Return [X, Y] of the center of cell containing provided text 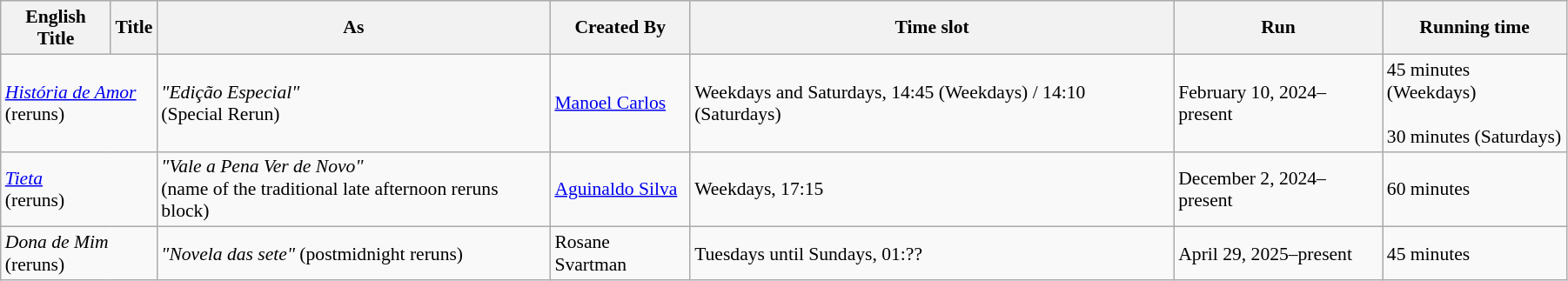
Running time [1475, 28]
Rosane Svartman [620, 254]
Aguinaldo Silva [620, 190]
Weekdays and Saturdays, 14:45 (Weekdays) / 14:10 (Saturdays) [932, 103]
Dona de Mim(reruns) [79, 254]
Run [1278, 28]
Manoel Carlos [620, 103]
Tuesdays until Sundays, 01:?? [932, 254]
December 2, 2024–present [1278, 190]
História de Amor(reruns) [79, 103]
April 29, 2025–present [1278, 254]
Tieta(reruns) [79, 190]
February 10, 2024–present [1278, 103]
Weekdays, 17:15 [932, 190]
60 minutes [1475, 190]
Created By [620, 28]
45 minutes [1475, 254]
Title [134, 28]
"Edição Especial"(Special Rerun) [353, 103]
English Title [56, 28]
"Novela das sete" (postmidnight reruns) [353, 254]
45 minutes (Weekdays)30 minutes (Saturdays) [1475, 103]
"Vale a Pena Ver de Novo"(name of the traditional late afternoon reruns block) [353, 190]
As [353, 28]
Time slot [932, 28]
